Determine the [X, Y] coordinate at the center of the cell enclosing the given text.  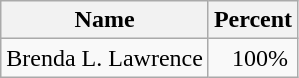
Brenda L. Lawrence [105, 58]
Percent [252, 20]
100% [252, 58]
Name [105, 20]
